Find where the given text appears and provide that cell's center as (X, Y) coordinate. 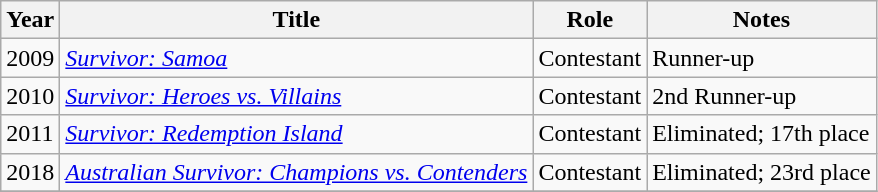
Eliminated; 17th place (762, 134)
Runner-up (762, 58)
Eliminated; 23rd place (762, 172)
Role (590, 20)
Notes (762, 20)
Survivor: Heroes vs. Villains (296, 96)
Survivor: Redemption Island (296, 134)
Australian Survivor: Champions vs. Contenders (296, 172)
2011 (30, 134)
2nd Runner-up (762, 96)
2009 (30, 58)
2010 (30, 96)
2018 (30, 172)
Title (296, 20)
Year (30, 20)
Survivor: Samoa (296, 58)
